Provide the (x, y) coordinate of the cell's center where the given text is located.  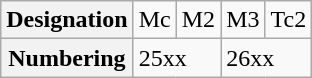
25xx (176, 58)
M2 (198, 20)
Designation (67, 20)
M3 (243, 20)
26xx (266, 58)
Tc2 (288, 20)
Numbering (67, 58)
Mc (154, 20)
